Capture the cell that displays the provided text and extract its [x, y] central coordinate. 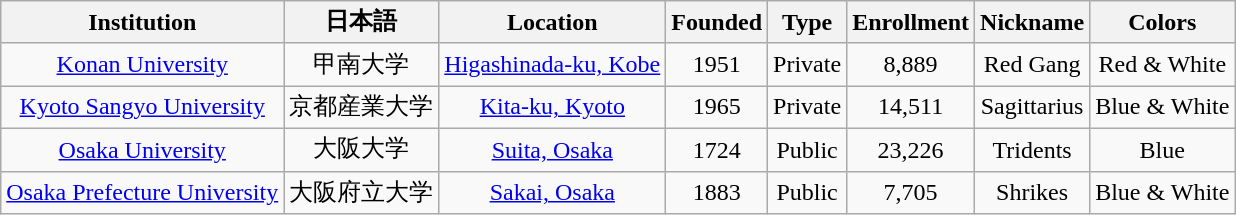
Red & White [1162, 64]
Kyoto Sangyo University [142, 108]
京都産業大学 [362, 108]
日本語 [362, 22]
1965 [717, 108]
Location [552, 22]
Blue [1162, 150]
Tridents [1032, 150]
Sakai, Osaka [552, 192]
Osaka University [142, 150]
大阪大学 [362, 150]
1724 [717, 150]
Osaka Prefecture University [142, 192]
23,226 [911, 150]
Shrikes [1032, 192]
Colors [1162, 22]
Nickname [1032, 22]
Founded [717, 22]
Konan University [142, 64]
1883 [717, 192]
Kita-ku, Kyoto [552, 108]
8,889 [911, 64]
1951 [717, 64]
Sagittarius [1032, 108]
Red Gang [1032, 64]
Type [808, 22]
Higashinada-ku, Kobe [552, 64]
Institution [142, 22]
14,511 [911, 108]
Enrollment [911, 22]
Suita, Osaka [552, 150]
甲南大学 [362, 64]
7,705 [911, 192]
大阪府立大学 [362, 192]
